Extract the [X, Y] coordinate from the center of the cell holding the provided text.  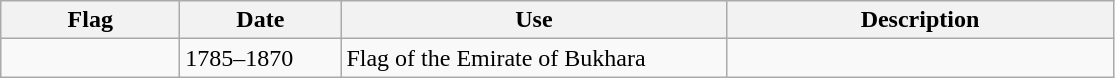
1785–1870 [260, 58]
Description [920, 20]
Flag of the Emirate of Bukhara [534, 58]
Flag [90, 20]
Date [260, 20]
Use [534, 20]
